Capture the cell that displays the provided text and extract its [x, y] central coordinate. 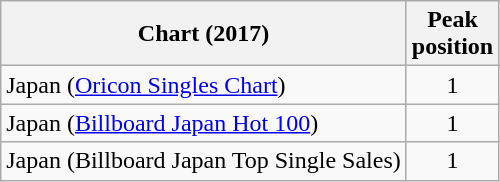
Japan (Billboard Japan Hot 100) [204, 123]
Chart (2017) [204, 34]
Japan (Oricon Singles Chart) [204, 85]
Japan (Billboard Japan Top Single Sales) [204, 161]
Peakposition [452, 34]
